Determine the (X, Y) coordinate at the center of the cell enclosing the given text.  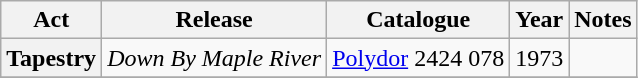
Release (214, 20)
Polydor 2424 078 (418, 58)
1973 (540, 58)
Catalogue (418, 20)
Down By Maple River (214, 58)
Tapestry (52, 58)
Year (540, 20)
Notes (603, 20)
Act (52, 20)
